Locate the cell with the specified text and output its (X, Y) center coordinate. 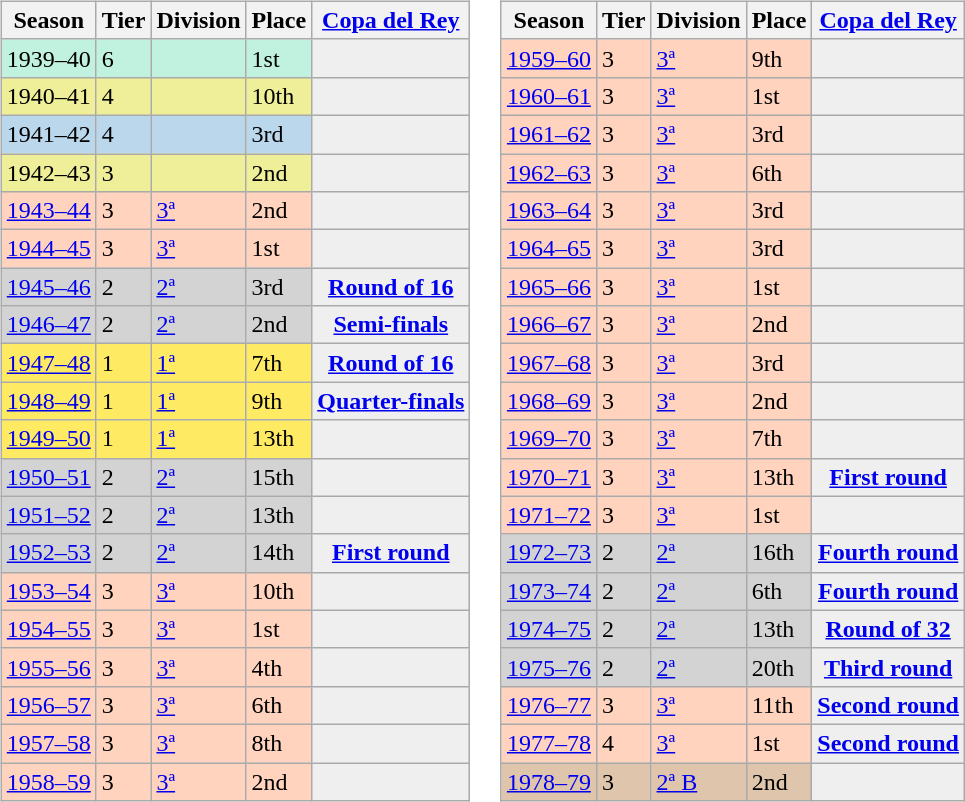
1970–71 (548, 477)
1942–43 (48, 173)
1941–42 (48, 134)
1963–64 (548, 211)
1954–55 (48, 629)
1952–53 (48, 553)
1957–58 (48, 743)
1943–44 (48, 211)
Semi-finals (391, 325)
11th (779, 705)
1950–51 (48, 477)
1962–63 (548, 173)
1973–74 (548, 591)
1958–59 (48, 781)
1968–69 (548, 401)
1966–67 (548, 325)
1978–79 (548, 781)
20th (779, 667)
1960–61 (548, 96)
16th (779, 553)
1974–75 (548, 629)
1977–78 (548, 743)
4th (279, 667)
1939–40 (48, 58)
1972–73 (548, 553)
1965–66 (548, 287)
1940–41 (48, 96)
1949–50 (48, 439)
1959–60 (548, 58)
1953–54 (48, 591)
1975–76 (548, 667)
1947–48 (48, 363)
1964–65 (548, 249)
1951–52 (48, 515)
1948–49 (48, 401)
6 (124, 58)
Quarter-finals (391, 401)
1961–62 (548, 134)
14th (279, 553)
Round of 32 (888, 629)
1976–77 (548, 705)
1967–68 (548, 363)
1955–56 (48, 667)
1971–72 (548, 515)
Third round (888, 667)
8th (279, 743)
1969–70 (548, 439)
1946–47 (48, 325)
15th (279, 477)
1956–57 (48, 705)
1945–46 (48, 287)
1944–45 (48, 249)
2ª B (698, 781)
